Search for the cell housing the specified text and yield its [x, y] center coordinate. 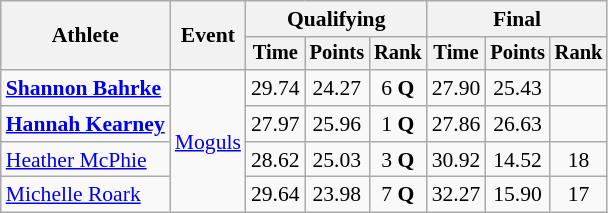
6 Q [398, 88]
25.03 [337, 160]
30.92 [456, 160]
Athlete [86, 36]
17 [579, 195]
Michelle Roark [86, 195]
18 [579, 160]
7 Q [398, 195]
Qualifying [336, 19]
Heather McPhie [86, 160]
Event [208, 36]
27.90 [456, 88]
15.90 [517, 195]
29.64 [276, 195]
32.27 [456, 195]
26.63 [517, 124]
25.96 [337, 124]
Moguls [208, 141]
28.62 [276, 160]
Final [518, 19]
29.74 [276, 88]
14.52 [517, 160]
1 Q [398, 124]
Shannon Bahrke [86, 88]
Hannah Kearney [86, 124]
27.97 [276, 124]
3 Q [398, 160]
27.86 [456, 124]
24.27 [337, 88]
25.43 [517, 88]
23.98 [337, 195]
